Determine the (X, Y) coordinate at the center of the cell enclosing the given text.  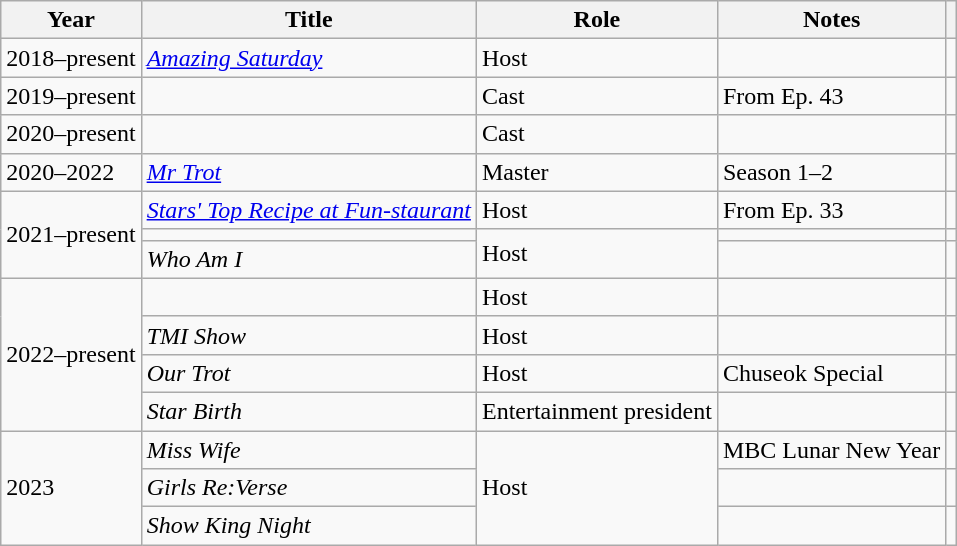
Notes (831, 20)
Who Am I (308, 259)
Girls Re:Verse (308, 488)
2019–present (71, 96)
Chuseok Special (831, 373)
2021–present (71, 234)
Our Trot (308, 373)
Show King Night (308, 526)
Role (596, 20)
TMI Show (308, 335)
Season 1–2 (831, 172)
Amazing Saturday (308, 58)
From Ep. 43 (831, 96)
2020–present (71, 134)
Star Birth (308, 411)
Mr Trot (308, 172)
Year (71, 20)
Title (308, 20)
2023 (71, 487)
Miss Wife (308, 449)
From Ep. 33 (831, 210)
2020–2022 (71, 172)
Entertainment president (596, 411)
2018–present (71, 58)
2022–present (71, 354)
MBC Lunar New Year (831, 449)
Master (596, 172)
Stars' Top Recipe at Fun-staurant (308, 210)
